Identify which cell holds the provided text, then report its (x, y) central coordinate. 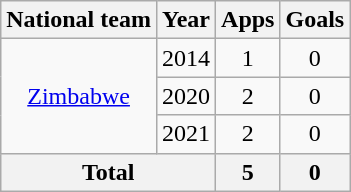
1 (248, 58)
Goals (315, 20)
2020 (186, 96)
5 (248, 172)
Total (108, 172)
2021 (186, 134)
Apps (248, 20)
National team (79, 20)
2014 (186, 58)
Year (186, 20)
Zimbabwe (79, 96)
